Find where the given text appears and provide that cell's center as (x, y) coordinate. 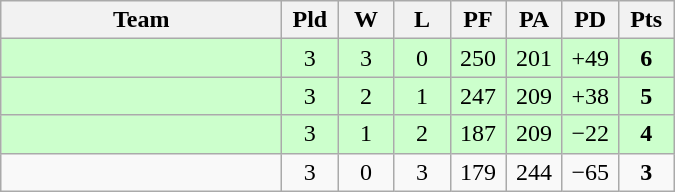
4 (646, 134)
−65 (590, 172)
PD (590, 20)
187 (478, 134)
250 (478, 58)
244 (534, 172)
W (366, 20)
+49 (590, 58)
247 (478, 96)
Team (142, 20)
6 (646, 58)
201 (534, 58)
5 (646, 96)
PA (534, 20)
Pts (646, 20)
−22 (590, 134)
+38 (590, 96)
Pld (310, 20)
L (422, 20)
PF (478, 20)
179 (478, 172)
